Search for the cell housing the specified text and yield its [x, y] center coordinate. 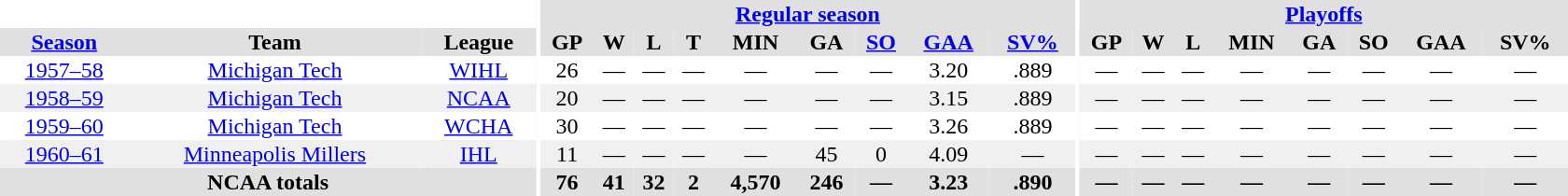
WIHL [478, 70]
League [478, 42]
32 [653, 182]
NCAA totals [268, 182]
1959–60 [64, 126]
Regular season [808, 14]
41 [614, 182]
IHL [478, 154]
.890 [1032, 182]
0 [881, 154]
Minneapolis Millers [275, 154]
NCAA [478, 98]
1957–58 [64, 70]
3.23 [948, 182]
2 [694, 182]
Season [64, 42]
3.20 [948, 70]
Team [275, 42]
T [694, 42]
3.26 [948, 126]
76 [567, 182]
1958–59 [64, 98]
1960–61 [64, 154]
246 [827, 182]
26 [567, 70]
4,570 [755, 182]
30 [567, 126]
11 [567, 154]
45 [827, 154]
3.15 [948, 98]
Playoffs [1323, 14]
WCHA [478, 126]
4.09 [948, 154]
20 [567, 98]
